Return [x, y] of the center of cell containing provided text 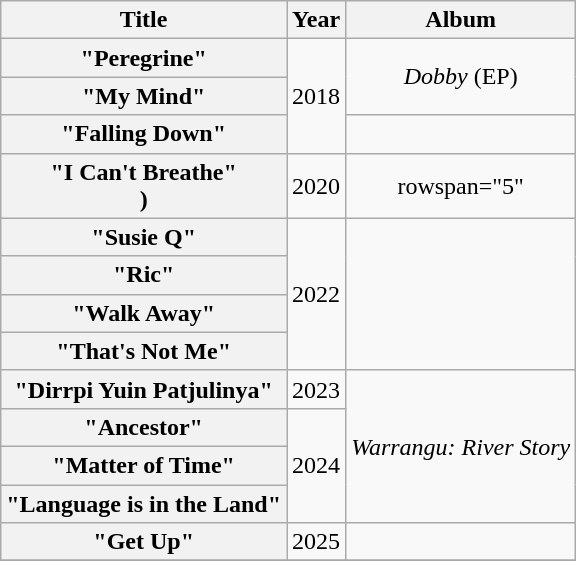
Album [461, 20]
"Language is in the Land" [144, 503]
"I Can't Breathe") [144, 186]
2020 [316, 186]
"My Mind" [144, 96]
"Ancestor" [144, 427]
2024 [316, 465]
Year [316, 20]
2023 [316, 389]
"Susie Q" [144, 237]
"Matter of Time" [144, 465]
"Peregrine" [144, 58]
"Walk Away" [144, 313]
Title [144, 20]
"That's Not Me" [144, 351]
2025 [316, 542]
"Ric" [144, 275]
Warrangu: River Story [461, 446]
2022 [316, 294]
"Get Up" [144, 542]
rowspan="5" [461, 186]
"Falling Down" [144, 134]
"Dirrpi Yuin Patjulinya" [144, 389]
2018 [316, 96]
Dobby (EP) [461, 77]
